Determine the (x, y) coordinate at the center of the cell enclosing the given text.  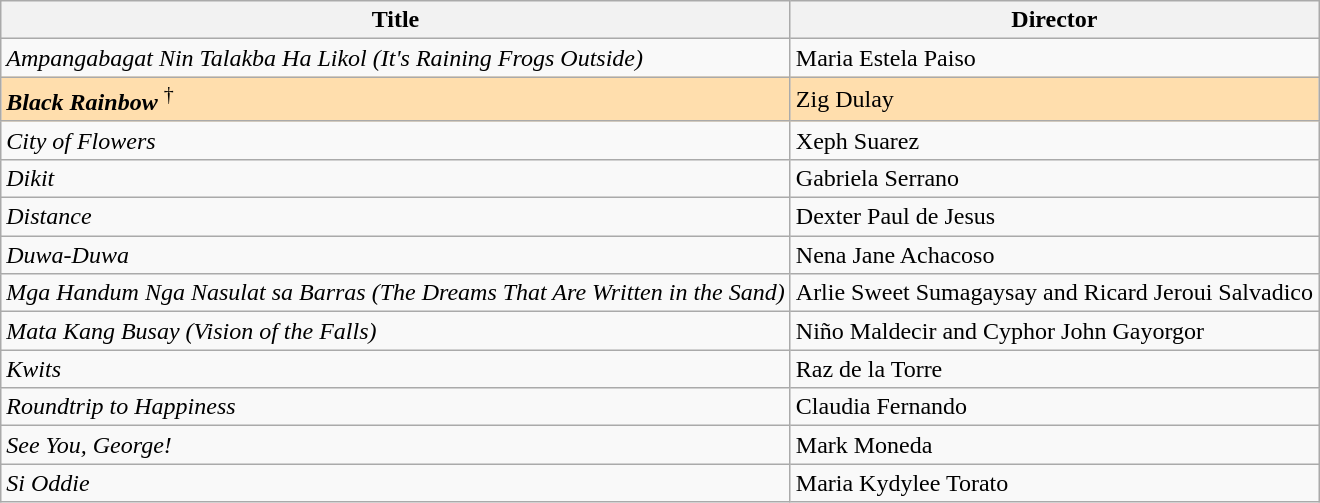
Arlie Sweet Sumagaysay and Ricard Jeroui Salvadico (1054, 293)
Duwa-Duwa (396, 255)
Mark Moneda (1054, 445)
Kwits (396, 369)
Zig Dulay (1054, 100)
Mata Kang Busay (Vision of the Falls) (396, 331)
Niño Maldecir and Cyphor John Gayorgor (1054, 331)
Gabriela Serrano (1054, 178)
Distance (396, 217)
Maria Estela Paiso (1054, 58)
Xeph Suarez (1054, 140)
Dikit (396, 178)
Maria Kydylee Torato (1054, 483)
Si Oddie (396, 483)
Dexter Paul de Jesus (1054, 217)
Nena Jane Achacoso (1054, 255)
Roundtrip to Happiness (396, 407)
Ampangabagat Nin Talakba Ha Likol (It's Raining Frogs Outside) (396, 58)
See You, George! (396, 445)
Black Rainbow † (396, 100)
City of Flowers (396, 140)
Claudia Fernando (1054, 407)
Title (396, 20)
Mga Handum Nga Nasulat sa Barras (The Dreams That Are Written in the Sand) (396, 293)
Raz de la Torre (1054, 369)
Director (1054, 20)
